For the text-containing cell, return its midpoint in (X, Y) coordinate format. 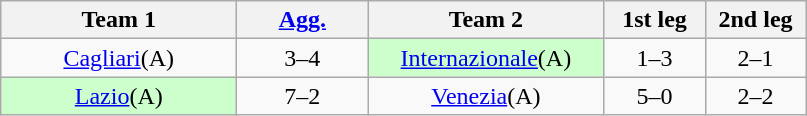
1–3 (654, 58)
Lazio(A) (119, 96)
Internazionale(A) (486, 58)
2nd leg (756, 20)
Team 2 (486, 20)
7–2 (302, 96)
Agg. (302, 20)
3–4 (302, 58)
5–0 (654, 96)
2–1 (756, 58)
2–2 (756, 96)
Cagliari(A) (119, 58)
1st leg (654, 20)
Venezia(A) (486, 96)
Team 1 (119, 20)
